For the text-containing cell, return its midpoint in (X, Y) coordinate format. 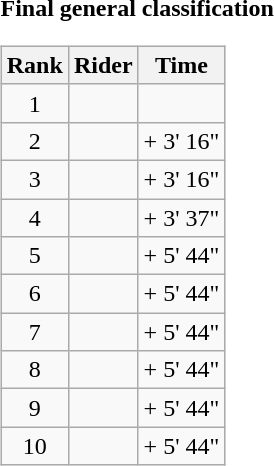
9 (34, 408)
+ 3' 37" (182, 217)
Rank (34, 65)
10 (34, 446)
5 (34, 256)
Rider (103, 65)
1 (34, 103)
2 (34, 141)
8 (34, 370)
Time (182, 65)
6 (34, 294)
3 (34, 179)
4 (34, 217)
7 (34, 332)
